Output the [X, Y] coordinate of the center of the cell containing the given text.  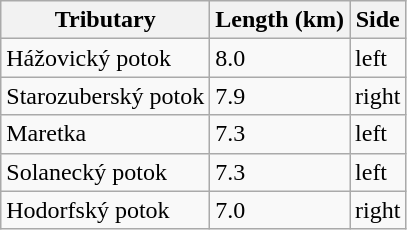
8.0 [280, 58]
Maretka [106, 134]
Side [378, 20]
Starozuberský potok [106, 96]
Hážovický potok [106, 58]
Solanecký potok [106, 172]
7.0 [280, 210]
7.9 [280, 96]
Length (km) [280, 20]
Tributary [106, 20]
Hodorfský potok [106, 210]
